Provide the [X, Y] coordinate of the cell's center where the given text is located.  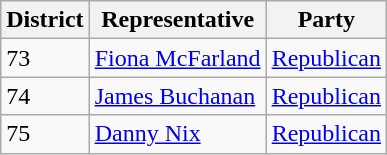
74 [45, 96]
James Buchanan [178, 96]
District [45, 20]
Fiona McFarland [178, 58]
Danny Nix [178, 134]
Representative [178, 20]
73 [45, 58]
Party [326, 20]
75 [45, 134]
